Extract the (X, Y) coordinate from the center of the cell holding the provided text.  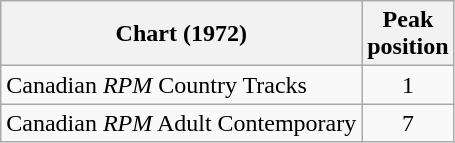
Peakposition (408, 34)
7 (408, 123)
Canadian RPM Country Tracks (182, 85)
1 (408, 85)
Canadian RPM Adult Contemporary (182, 123)
Chart (1972) (182, 34)
